Detect which cell encompasses the target text, then output its (X, Y) center coordinate. 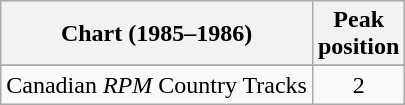
2 (358, 85)
Canadian RPM Country Tracks (157, 85)
Chart (1985–1986) (157, 34)
Peakposition (358, 34)
